Return [X, Y] of the center of cell containing provided text 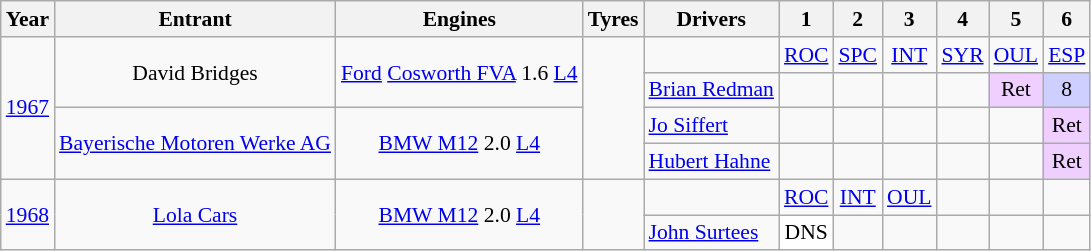
Jo Siffert [712, 126]
1968 [28, 214]
SYR [962, 55]
Bayerische Motoren Werke AG [195, 144]
SPC [858, 55]
David Bridges [195, 72]
Lola Cars [195, 214]
Drivers [712, 19]
2 [858, 19]
3 [909, 19]
Engines [460, 19]
DNS [806, 233]
1 [806, 19]
5 [1016, 19]
8 [1066, 90]
Brian Redman [712, 90]
Tyres [614, 19]
4 [962, 19]
1967 [28, 108]
Hubert Hahne [712, 162]
Ford Cosworth FVA 1.6 L4 [460, 72]
John Surtees [712, 233]
Year [28, 19]
6 [1066, 19]
ESP [1066, 55]
Entrant [195, 19]
